Search for the cell housing the specified text and yield its (X, Y) center coordinate. 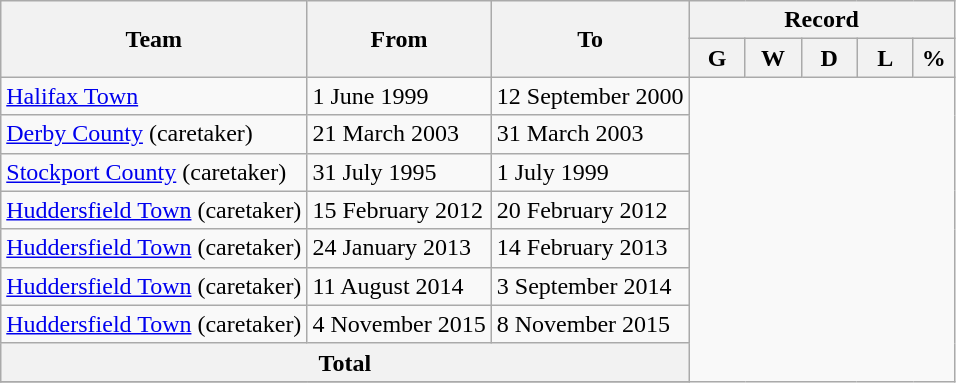
8 November 2015 (590, 324)
24 January 2013 (399, 248)
31 March 2003 (590, 134)
3 September 2014 (590, 286)
21 March 2003 (399, 134)
To (590, 39)
11 August 2014 (399, 286)
W (773, 58)
Stockport County (caretaker) (154, 172)
31 July 1995 (399, 172)
20 February 2012 (590, 210)
D (829, 58)
G (717, 58)
Record (822, 20)
Halifax Town (154, 96)
Total (345, 362)
L (885, 58)
1 July 1999 (590, 172)
14 February 2013 (590, 248)
12 September 2000 (590, 96)
% (934, 58)
Team (154, 39)
1 June 1999 (399, 96)
15 February 2012 (399, 210)
4 November 2015 (399, 324)
Derby County (caretaker) (154, 134)
From (399, 39)
